Detect which cell encompasses the target text, then output its [x, y] center coordinate. 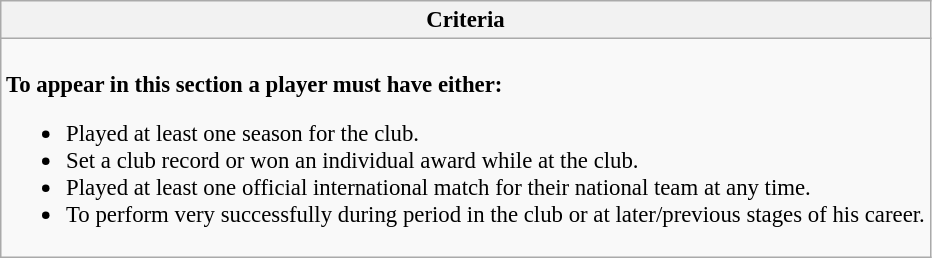
Criteria [466, 20]
